For the text-containing cell, return its midpoint in [X, Y] coordinate format. 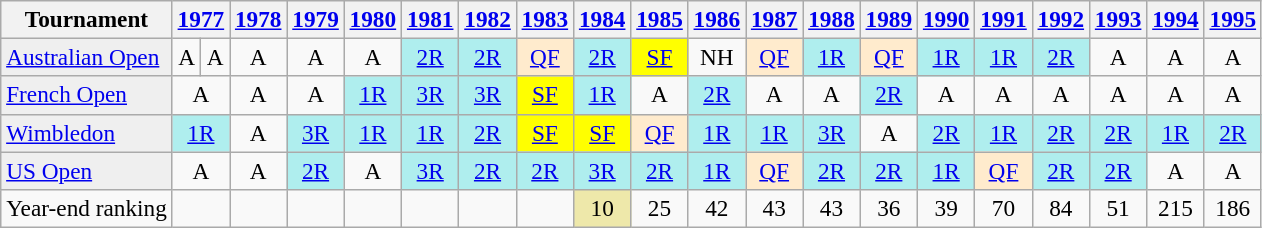
1994 [1176, 19]
39 [946, 208]
1991 [1004, 19]
Wimbledon [86, 133]
1981 [430, 19]
1983 [544, 19]
1992 [1060, 19]
84 [1060, 208]
NH [716, 57]
186 [1232, 208]
25 [660, 208]
36 [888, 208]
1977 [200, 19]
215 [1176, 208]
1989 [888, 19]
Australian Open [86, 57]
70 [1004, 208]
1990 [946, 19]
1987 [774, 19]
US Open [86, 170]
1986 [716, 19]
10 [602, 208]
1982 [488, 19]
Tournament [86, 19]
1979 [316, 19]
51 [1118, 208]
1993 [1118, 19]
1988 [832, 19]
1984 [602, 19]
1995 [1232, 19]
42 [716, 208]
1980 [372, 19]
1978 [258, 19]
French Open [86, 95]
1985 [660, 19]
Year-end ranking [86, 208]
